Pinpoint the cell where the given text exists, returning its [X, Y] midpoint coordinate. 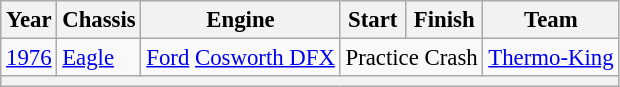
1976 [29, 58]
Ford Cosworth DFX [240, 58]
Engine [240, 20]
Chassis [99, 20]
Thermo-King [551, 58]
Eagle [99, 58]
Start [372, 20]
Team [551, 20]
Finish [444, 20]
Practice Crash [412, 58]
Year [29, 20]
